For the text-containing cell, return its midpoint in (x, y) coordinate format. 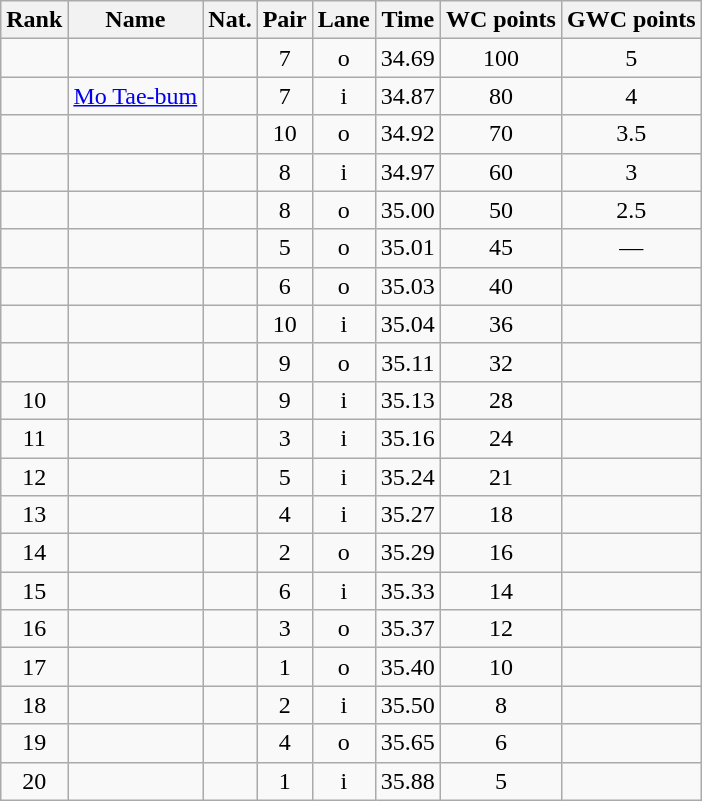
— (631, 248)
15 (34, 591)
100 (500, 58)
35.33 (408, 591)
70 (500, 134)
20 (34, 781)
50 (500, 210)
35.01 (408, 248)
GWC points (631, 20)
Nat. (230, 20)
36 (500, 324)
35.24 (408, 477)
35.00 (408, 210)
Mo Tae-bum (136, 96)
35.13 (408, 400)
35.03 (408, 286)
WC points (500, 20)
32 (500, 362)
Rank (34, 20)
13 (34, 515)
35.88 (408, 781)
35.50 (408, 705)
34.92 (408, 134)
35.65 (408, 743)
35.04 (408, 324)
35.29 (408, 553)
Pair (284, 20)
34.87 (408, 96)
Lane (344, 20)
24 (500, 438)
35.37 (408, 629)
35.16 (408, 438)
45 (500, 248)
35.40 (408, 667)
3.5 (631, 134)
21 (500, 477)
35.11 (408, 362)
35.27 (408, 515)
2.5 (631, 210)
34.97 (408, 172)
19 (34, 743)
Name (136, 20)
40 (500, 286)
11 (34, 438)
17 (34, 667)
80 (500, 96)
60 (500, 172)
28 (500, 400)
34.69 (408, 58)
Time (408, 20)
